Find where the given text appears and provide that cell's center as [X, Y] coordinate. 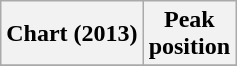
Chart (2013) [72, 34]
Peakposition [189, 34]
